Return (x, y) of the center of cell containing provided text 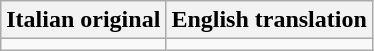
English translation (269, 20)
Italian original (84, 20)
